Scan for the cell matching the given text and deliver its (x, y) coordinate at center. 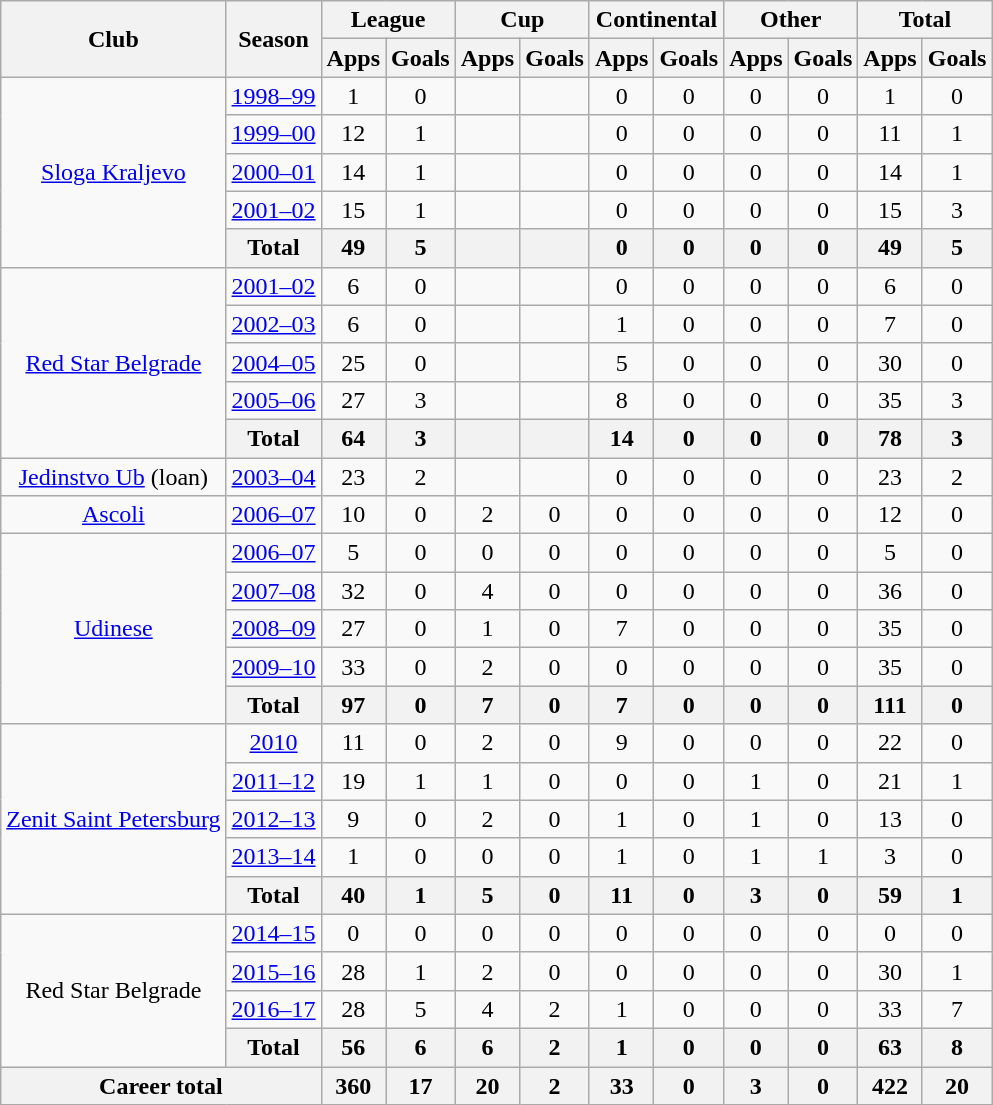
Continental (656, 20)
Jedinstvo Ub (loan) (114, 477)
2016–17 (274, 1009)
360 (353, 1085)
59 (890, 895)
1999–00 (274, 134)
2002–03 (274, 324)
2013–14 (274, 857)
10 (353, 515)
League (388, 20)
Season (274, 39)
32 (353, 591)
2004–05 (274, 362)
78 (890, 438)
56 (353, 1047)
Zenit Saint Petersburg (114, 819)
2009–10 (274, 667)
111 (890, 705)
2014–15 (274, 933)
40 (353, 895)
36 (890, 591)
19 (353, 781)
2003–04 (274, 477)
2005–06 (274, 400)
Cup (522, 20)
97 (353, 705)
21 (890, 781)
64 (353, 438)
22 (890, 743)
13 (890, 819)
2010 (274, 743)
17 (421, 1085)
Udinese (114, 629)
Other (791, 20)
1998–99 (274, 96)
2011–12 (274, 781)
422 (890, 1085)
Ascoli (114, 515)
25 (353, 362)
Career total (161, 1085)
2007–08 (274, 591)
2015–16 (274, 971)
2000–01 (274, 172)
2012–13 (274, 819)
Club (114, 39)
Sloga Kraljevo (114, 172)
63 (890, 1047)
2008–09 (274, 629)
